Extract the [X, Y] coordinate from the center of the cell holding the provided text.  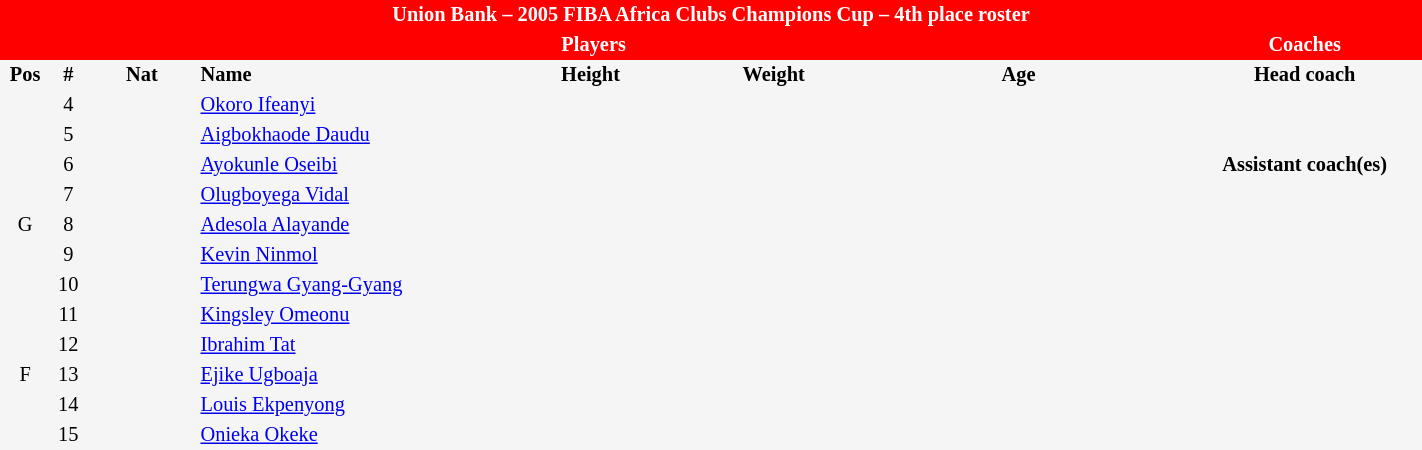
Okoro Ifeanyi [340, 105]
# [68, 75]
Height [591, 75]
Coaches [1304, 45]
15 [68, 435]
8 [68, 225]
Kingsley Omeonu [340, 315]
13 [68, 375]
Nat [142, 75]
Assistant coach(es) [1304, 165]
7 [68, 195]
Adesola Alayande [340, 225]
G [25, 225]
Name [340, 75]
Ejike Ugboaja [340, 375]
4 [68, 105]
Head coach [1304, 75]
Pos [25, 75]
Kevin Ninmol [340, 255]
Ibrahim Tat [340, 345]
Terungwa Gyang-Gyang [340, 285]
11 [68, 315]
Aigbokhaode Daudu [340, 135]
9 [68, 255]
Onieka Okeke [340, 435]
6 [68, 165]
Louis Ekpenyong [340, 405]
5 [68, 135]
Ayokunle Oseibi [340, 165]
Union Bank – 2005 FIBA Africa Clubs Champions Cup – 4th place roster [711, 15]
14 [68, 405]
Age [1019, 75]
Olugboyega Vidal [340, 195]
12 [68, 345]
Weight [774, 75]
F [25, 375]
Players [594, 45]
10 [68, 285]
